Output the [x, y] coordinate of the center of the cell containing the given text.  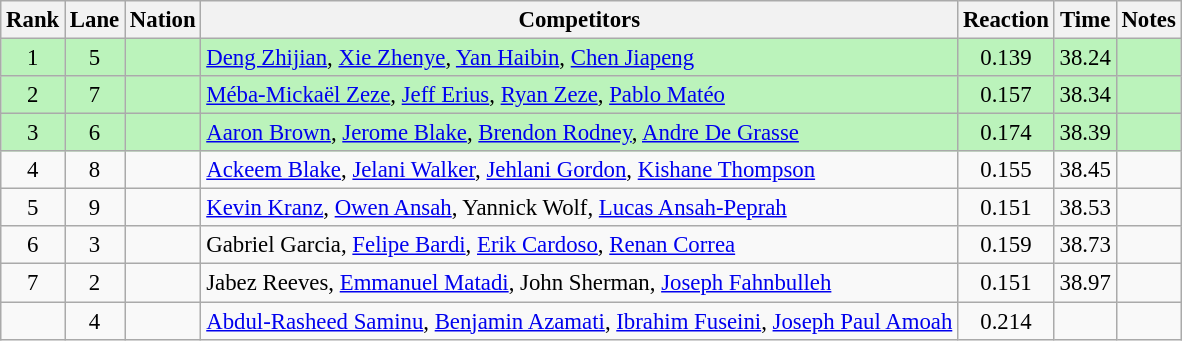
38.39 [1085, 133]
0.214 [1006, 321]
38.34 [1085, 95]
Lane [95, 20]
8 [95, 170]
0.155 [1006, 170]
0.174 [1006, 133]
Deng Zhijian, Xie Zhenye, Yan Haibin, Chen Jiapeng [580, 58]
Time [1085, 20]
Kevin Kranz, Owen Ansah, Yannick Wolf, Lucas Ansah-Peprah [580, 208]
Reaction [1006, 20]
Méba-Mickaël Zeze, Jeff Erius, Ryan Zeze, Pablo Matéo [580, 95]
0.159 [1006, 245]
38.24 [1085, 58]
0.157 [1006, 95]
Aaron Brown, Jerome Blake, Brendon Rodney, Andre De Grasse [580, 133]
Notes [1148, 20]
38.73 [1085, 245]
Abdul-Rasheed Saminu, Benjamin Azamati, Ibrahim Fuseini, Joseph Paul Amoah [580, 321]
0.139 [1006, 58]
Ackeem Blake, Jelani Walker, Jehlani Gordon, Kishane Thompson [580, 170]
Nation [163, 20]
38.53 [1085, 208]
38.97 [1085, 283]
Gabriel Garcia, Felipe Bardi, Erik Cardoso, Renan Correa [580, 245]
Jabez Reeves, Emmanuel Matadi, John Sherman, Joseph Fahnbulleh [580, 283]
Competitors [580, 20]
Rank [33, 20]
1 [33, 58]
38.45 [1085, 170]
9 [95, 208]
